Scan for the cell matching the given text and deliver its [x, y] coordinate at center. 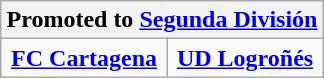
Promoted to Segunda División [162, 20]
UD Logroñés [245, 58]
FC Cartagena [84, 58]
